For the text-containing cell, return its midpoint in (X, Y) coordinate format. 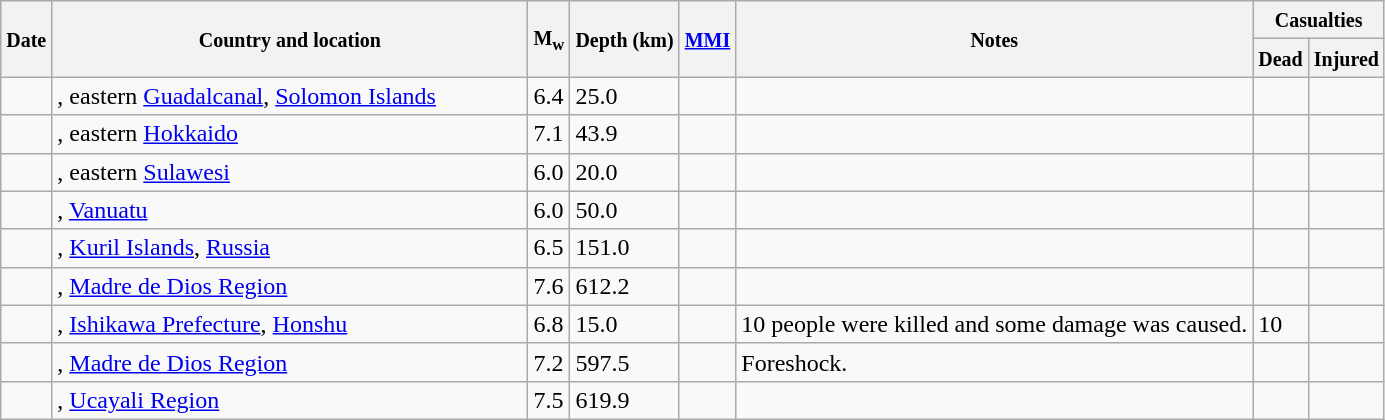
10 people were killed and some damage was caused. (994, 324)
20.0 (624, 172)
, eastern Guadalcanal, Solomon Islands (290, 96)
10 (1281, 324)
7.1 (549, 134)
50.0 (624, 210)
25.0 (624, 96)
7.6 (549, 286)
Foreshock. (994, 362)
, Kuril Islands, Russia (290, 248)
151.0 (624, 248)
7.2 (549, 362)
612.2 (624, 286)
Country and location (290, 39)
Depth (km) (624, 39)
619.9 (624, 400)
, Ishikawa Prefecture, Honshu (290, 324)
, Ucayali Region (290, 400)
6.4 (549, 96)
7.5 (549, 400)
Dead (1281, 58)
Date (26, 39)
, Vanuatu (290, 210)
6.8 (549, 324)
Injured (1346, 58)
15.0 (624, 324)
, eastern Hokkaido (290, 134)
Casualties (1319, 20)
6.5 (549, 248)
Mw (549, 39)
, eastern Sulawesi (290, 172)
43.9 (624, 134)
Notes (994, 39)
MMI (708, 39)
597.5 (624, 362)
